Locate the cell with the specified text and output its (X, Y) center coordinate. 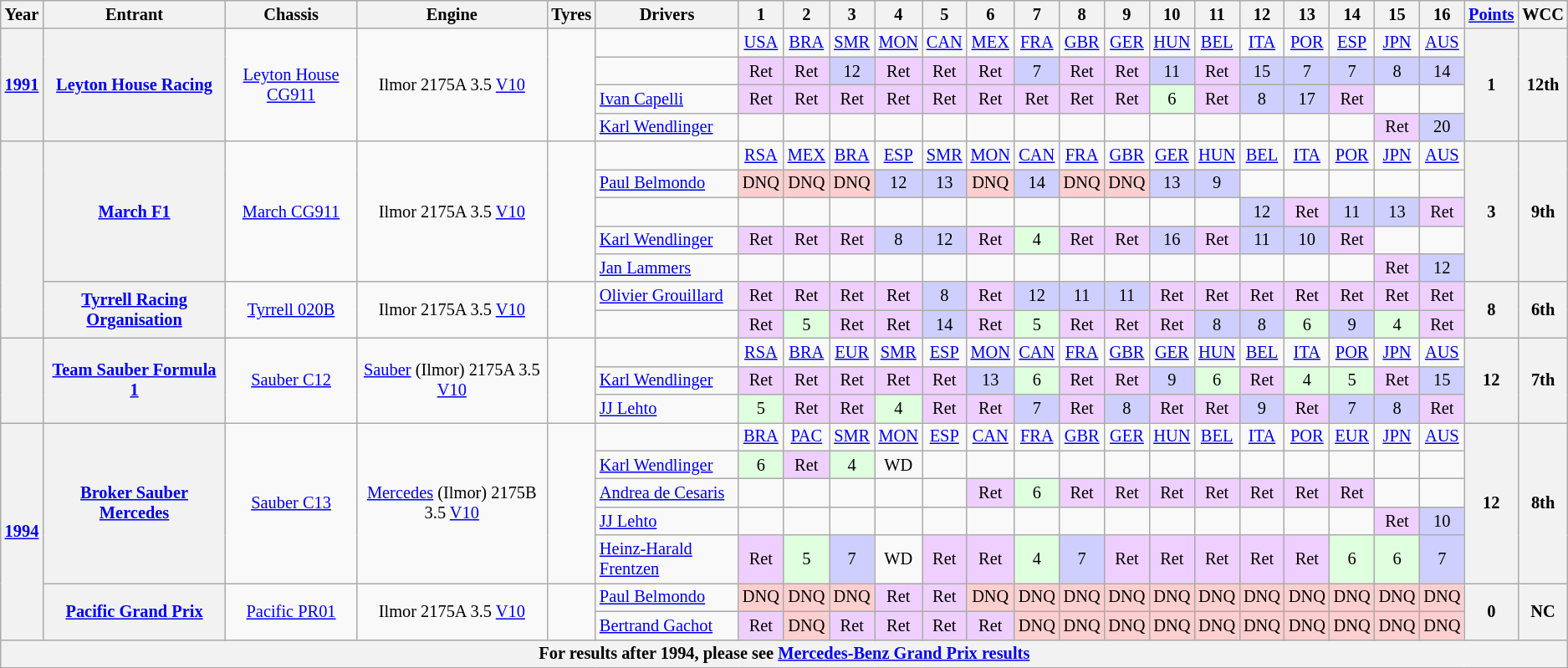
17 (1307, 99)
Leyton House CG911 (291, 85)
Jan Lammers (667, 268)
1991 (22, 85)
Andrea de Cesaris (667, 492)
PAC (806, 436)
6th (1543, 309)
Drivers (667, 14)
Chassis (291, 14)
7th (1543, 380)
2 (806, 14)
Tyrrell 020B (291, 309)
1994 (22, 531)
Tyrrell Racing Organisation (134, 309)
Broker Sauber Mercedes (134, 502)
Entrant (134, 14)
Sauber C13 (291, 502)
March CG911 (291, 212)
Points (1491, 14)
Year (22, 14)
Sauber C12 (291, 380)
Heinz-Harald Frentzen (667, 559)
9th (1543, 212)
Ivan Capelli (667, 99)
Tyres (571, 14)
Team Sauber Formula 1 (134, 380)
WCC (1543, 14)
NC (1543, 610)
Olivier Grouillard (667, 296)
For results after 1994, please see Mercedes-Benz Grand Prix results (784, 654)
Sauber (Ilmor) 2175A 3.5 V10 (452, 380)
Mercedes (Ilmor) 2175B 3.5 V10 (452, 502)
March F1 (134, 212)
Bertrand Gachot (667, 625)
0 (1491, 610)
Leyton House Racing (134, 85)
Pacific Grand Prix (134, 610)
Pacific PR01 (291, 610)
12th (1543, 85)
8th (1543, 502)
Engine (452, 14)
USA (761, 43)
20 (1442, 127)
